Determine the (x, y) coordinate at the center of the cell enclosing the given text.  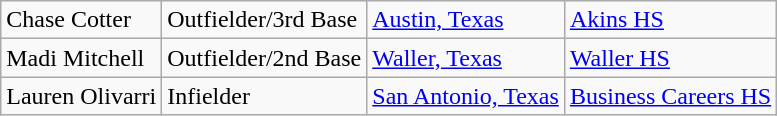
Business Careers HS (670, 96)
Lauren Olivarri (82, 96)
Outfielder/2nd Base (264, 58)
Akins HS (670, 20)
Infielder (264, 96)
Waller HS (670, 58)
Waller, Texas (466, 58)
Madi Mitchell (82, 58)
Outfielder/3rd Base (264, 20)
San Antonio, Texas (466, 96)
Austin, Texas (466, 20)
Chase Cotter (82, 20)
